Search for the cell housing the specified text and yield its (X, Y) center coordinate. 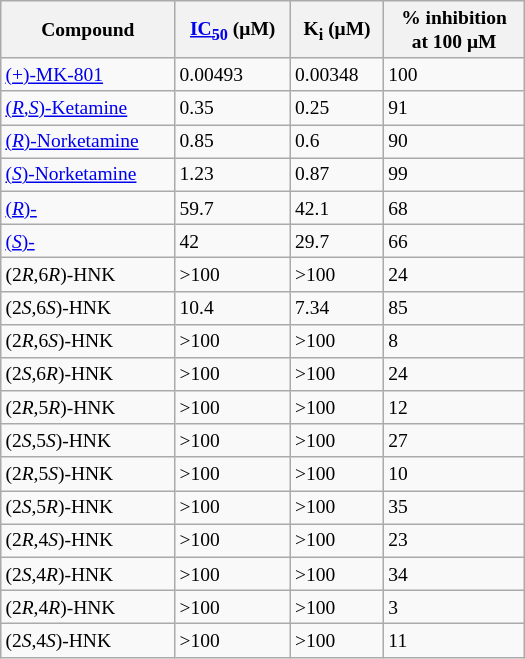
27 (454, 440)
85 (454, 308)
12 (454, 408)
42.1 (336, 208)
(2R,6S)-HNK (88, 340)
(2R,5S)-HNK (88, 474)
34 (454, 574)
100 (454, 74)
(2R,4S)-HNK (88, 540)
(2S,5S)-HNK (88, 440)
68 (454, 208)
IC50 (μM) (233, 30)
42 (233, 240)
% inhibitionat 100 μM (454, 30)
0.00348 (336, 74)
(2S,5R)-HNK (88, 508)
10.4 (233, 308)
(2R,6R)-HNK (88, 274)
Compound (88, 30)
(2S,4R)-HNK (88, 574)
(2S,6S)-HNK (88, 308)
7.34 (336, 308)
0.85 (233, 142)
(2S,6R)-HNK (88, 374)
0.6 (336, 142)
11 (454, 640)
66 (454, 240)
(S)- (88, 240)
(R)-Norketamine (88, 142)
(2S,4S)-HNK (88, 640)
0.00493 (233, 74)
35 (454, 508)
Ki (μM) (336, 30)
(R,S)-Ketamine (88, 108)
(S)-Norketamine (88, 174)
10 (454, 474)
0.25 (336, 108)
(2R,4R)-HNK (88, 608)
90 (454, 142)
(2R,5R)-HNK (88, 408)
(R)- (88, 208)
29.7 (336, 240)
1.23 (233, 174)
0.35 (233, 108)
59.7 (233, 208)
99 (454, 174)
0.87 (336, 174)
91 (454, 108)
8 (454, 340)
23 (454, 540)
3 (454, 608)
(+)-MK-801 (88, 74)
